Find where the given text appears and provide that cell's center as (x, y) coordinate. 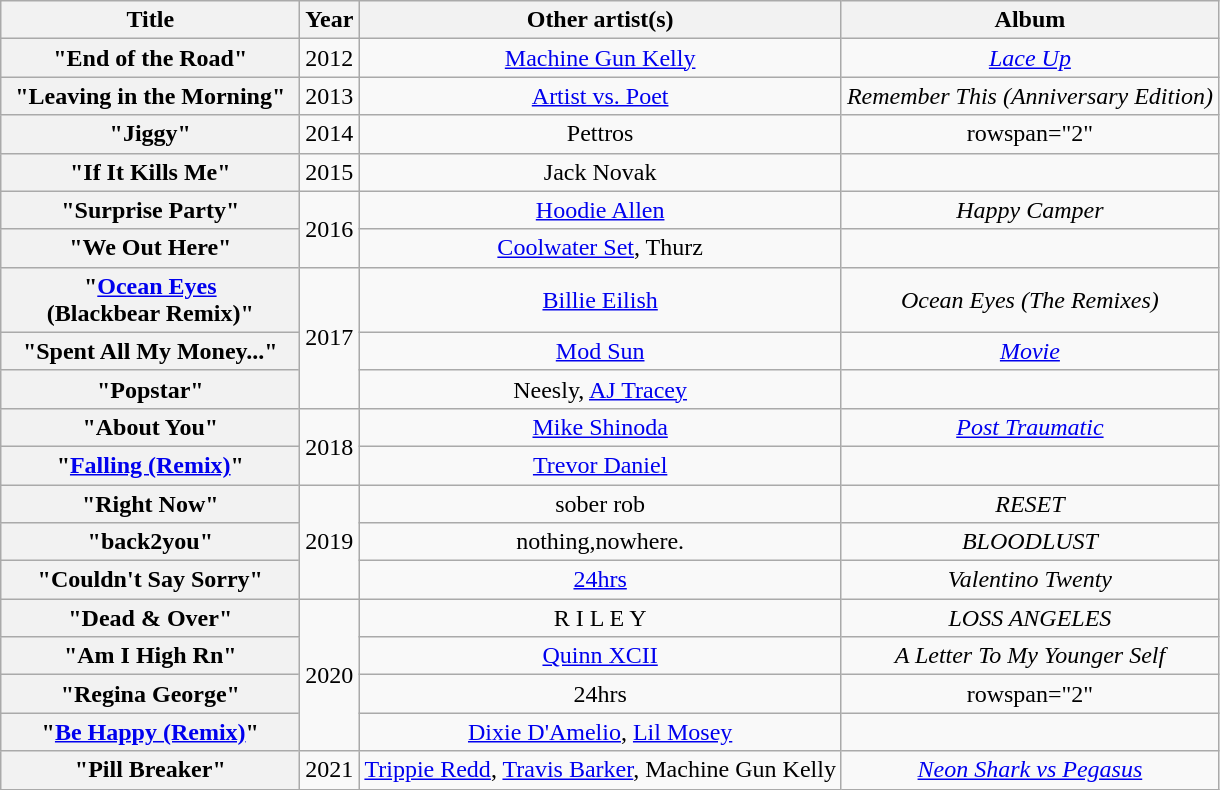
R I L E Y (600, 618)
Other artist(s) (600, 20)
2012 (330, 58)
Post Traumatic (1030, 427)
Billie Eilish (600, 300)
BLOODLUST (1030, 542)
Year (330, 20)
sober rob (600, 503)
Artist vs. Poet (600, 96)
2016 (330, 229)
Quinn XCII (600, 656)
2019 (330, 541)
"Spent All My Money..." (150, 351)
2017 (330, 338)
"Jiggy" (150, 134)
2018 (330, 446)
"Am I High Rn" (150, 656)
Machine Gun Kelly (600, 58)
Coolwater Set, Thurz (600, 248)
"Pill Breaker" (150, 770)
Jack Novak (600, 172)
"Dead & Over" (150, 618)
Trevor Daniel (600, 465)
Lace Up (1030, 58)
2015 (330, 172)
Hoodie Allen (600, 210)
Neesly, AJ Tracey (600, 389)
2014 (330, 134)
Mike Shinoda (600, 427)
"Right Now" (150, 503)
Happy Camper (1030, 210)
Dixie D'Amelio, Lil Mosey (600, 732)
"Leaving in the Morning" (150, 96)
"About You" (150, 427)
LOSS ANGELES (1030, 618)
"End of the Road" (150, 58)
Movie (1030, 351)
"We Out Here" (150, 248)
Title (150, 20)
Mod Sun (600, 351)
Neon Shark vs Pegasus (1030, 770)
RESET (1030, 503)
2020 (330, 675)
Remember This (Anniversary Edition) (1030, 96)
A Letter To My Younger Self (1030, 656)
"Surprise Party" (150, 210)
Trippie Redd, Travis Barker, Machine Gun Kelly (600, 770)
"If It Kills Me" (150, 172)
"Ocean Eyes(Blackbear Remix)" (150, 300)
"Falling (Remix)" (150, 465)
2013 (330, 96)
nothing,nowhere. (600, 542)
"Couldn't Say Sorry" (150, 580)
"Regina George" (150, 694)
Valentino Twenty (1030, 580)
"Popstar" (150, 389)
Pettros (600, 134)
Album (1030, 20)
2021 (330, 770)
"Be Happy (Remix)" (150, 732)
Ocean Eyes (The Remixes) (1030, 300)
"back2you" (150, 542)
